Find where the given text appears and provide that cell's center as [x, y] coordinate. 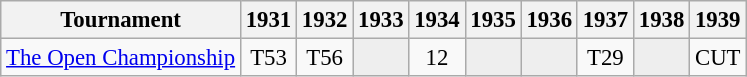
12 [437, 58]
T56 [325, 58]
1932 [325, 20]
The Open Championship [121, 58]
T53 [268, 58]
1938 [661, 20]
1936 [549, 20]
Tournament [121, 20]
1937 [605, 20]
1931 [268, 20]
T29 [605, 58]
1933 [381, 20]
1934 [437, 20]
CUT [718, 58]
1935 [493, 20]
1939 [718, 20]
